Return the (x, y) coordinate for the center point of the cell that contains the specified text.  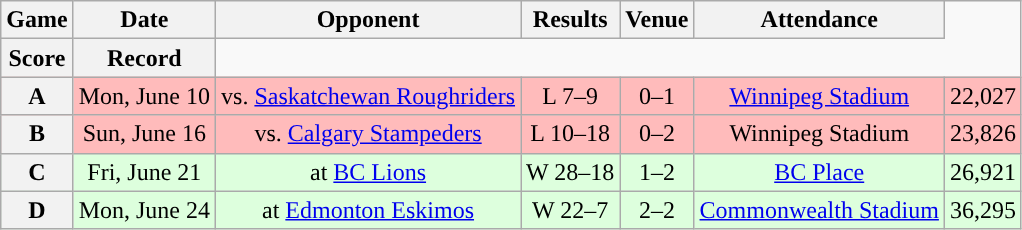
C (37, 172)
26,921 (982, 172)
Date (144, 20)
Results (570, 20)
2–2 (657, 210)
A (37, 96)
23,826 (982, 134)
Attendance (819, 20)
at Edmonton Eskimos (368, 210)
Mon, June 10 (144, 96)
0–2 (657, 134)
B (37, 134)
1–2 (657, 172)
vs. Saskatchewan Roughriders (368, 96)
Record (144, 58)
22,027 (982, 96)
Venue (657, 20)
vs. Calgary Stampeders (368, 134)
W 28–18 (570, 172)
Mon, June 24 (144, 210)
Score (37, 58)
L 10–18 (570, 134)
L 7–9 (570, 96)
Commonwealth Stadium (819, 210)
BC Place (819, 172)
D (37, 210)
Sun, June 16 (144, 134)
at BC Lions (368, 172)
Fri, June 21 (144, 172)
Opponent (368, 20)
W 22–7 (570, 210)
36,295 (982, 210)
0–1 (657, 96)
Game (37, 20)
